From the cell containing the given text, extract its center point as (x, y) coordinate. 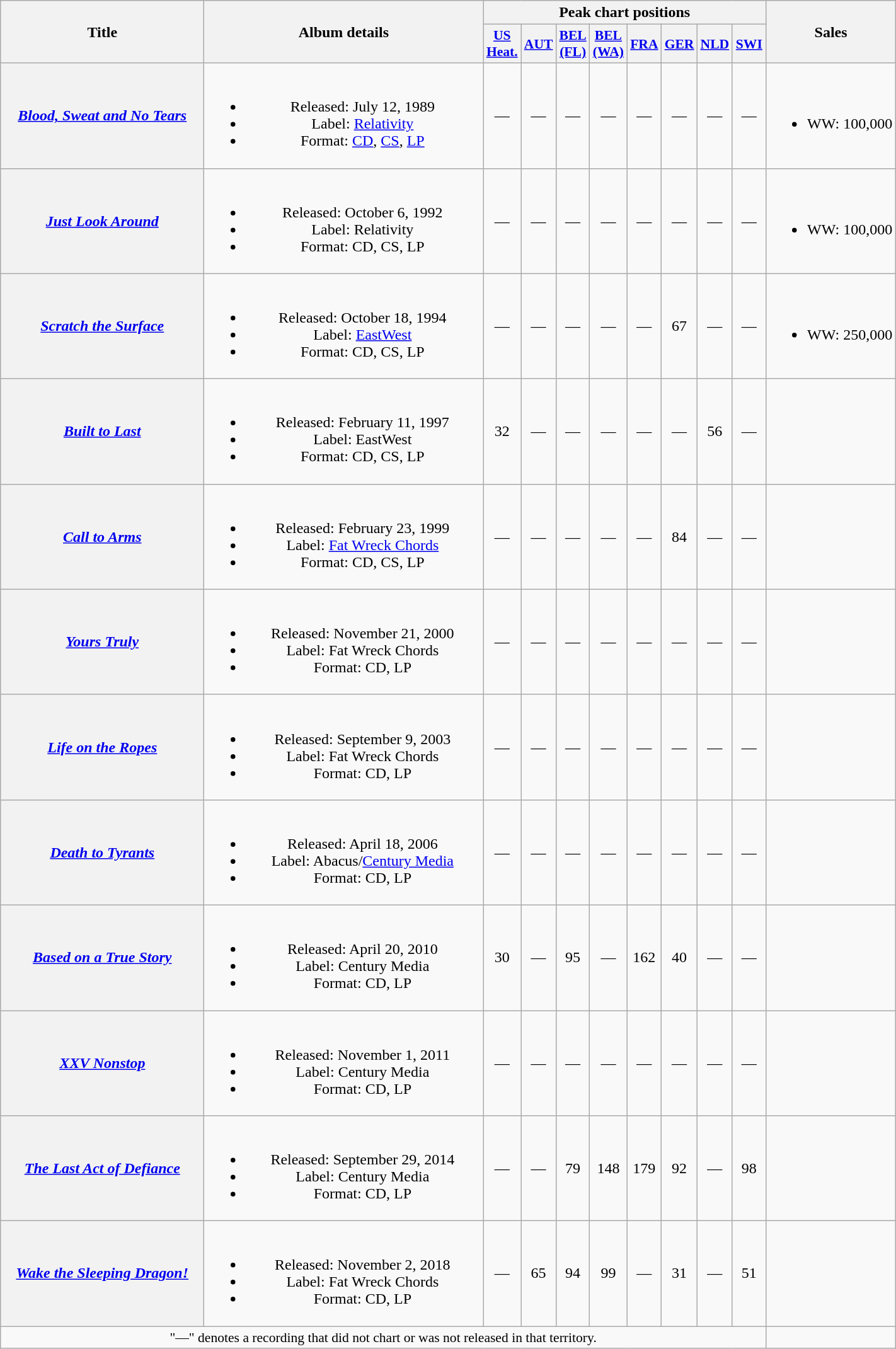
31 (679, 1274)
Call to Arms (102, 537)
"—" denotes a recording that did not chart or was not released in that territory. (383, 1338)
Released: October 6, 1992Label: RelativityFormat: CD, CS, LP (344, 221)
USHeat. (502, 44)
Wake the Sleeping Dragon! (102, 1274)
56 (715, 431)
Just Look Around (102, 221)
51 (749, 1274)
94 (572, 1274)
Scratch the Surface (102, 326)
32 (502, 431)
148 (609, 1168)
179 (644, 1168)
Released: November 21, 2000Label: Fat Wreck ChordsFormat: CD, LP (344, 641)
Album details (344, 32)
Released: November 2, 2018Label: Fat Wreck ChordsFormat: CD, LP (344, 1274)
Released: October 18, 1994Label: EastWestFormat: CD, CS, LP (344, 326)
162 (644, 958)
Released: April 20, 2010Label: Century MediaFormat: CD, LP (344, 958)
95 (572, 958)
Released: April 18, 2006Label: Abacus/Century MediaFormat: CD, LP (344, 852)
Released: July 12, 1989Label: RelativityFormat: CD, CS, LP (344, 116)
79 (572, 1168)
92 (679, 1168)
Released: February 23, 1999Label: Fat Wreck ChordsFormat: CD, CS, LP (344, 537)
SWI (749, 44)
The Last Act of Defiance (102, 1168)
65 (539, 1274)
40 (679, 958)
Death to Tyrants (102, 852)
Blood, Sweat and No Tears (102, 116)
Peak chart positions (625, 13)
AUT (539, 44)
Released: September 9, 2003Label: Fat Wreck ChordsFormat: CD, LP (344, 747)
30 (502, 958)
XXV Nonstop (102, 1064)
Based on a True Story (102, 958)
Released: February 11, 1997Label: EastWestFormat: CD, CS, LP (344, 431)
BEL(FL) (572, 44)
98 (749, 1168)
BEL(WA) (609, 44)
Built to Last (102, 431)
NLD (715, 44)
Released: September 29, 2014Label: Century MediaFormat: CD, LP (344, 1168)
84 (679, 537)
Released: November 1, 2011Label: Century MediaFormat: CD, LP (344, 1064)
FRA (644, 44)
WW: 250,000 (831, 326)
67 (679, 326)
Yours Truly (102, 641)
Sales (831, 32)
Life on the Ropes (102, 747)
99 (609, 1274)
GER (679, 44)
Title (102, 32)
